Scan for the cell matching the given text and deliver its [X, Y] coordinate at center. 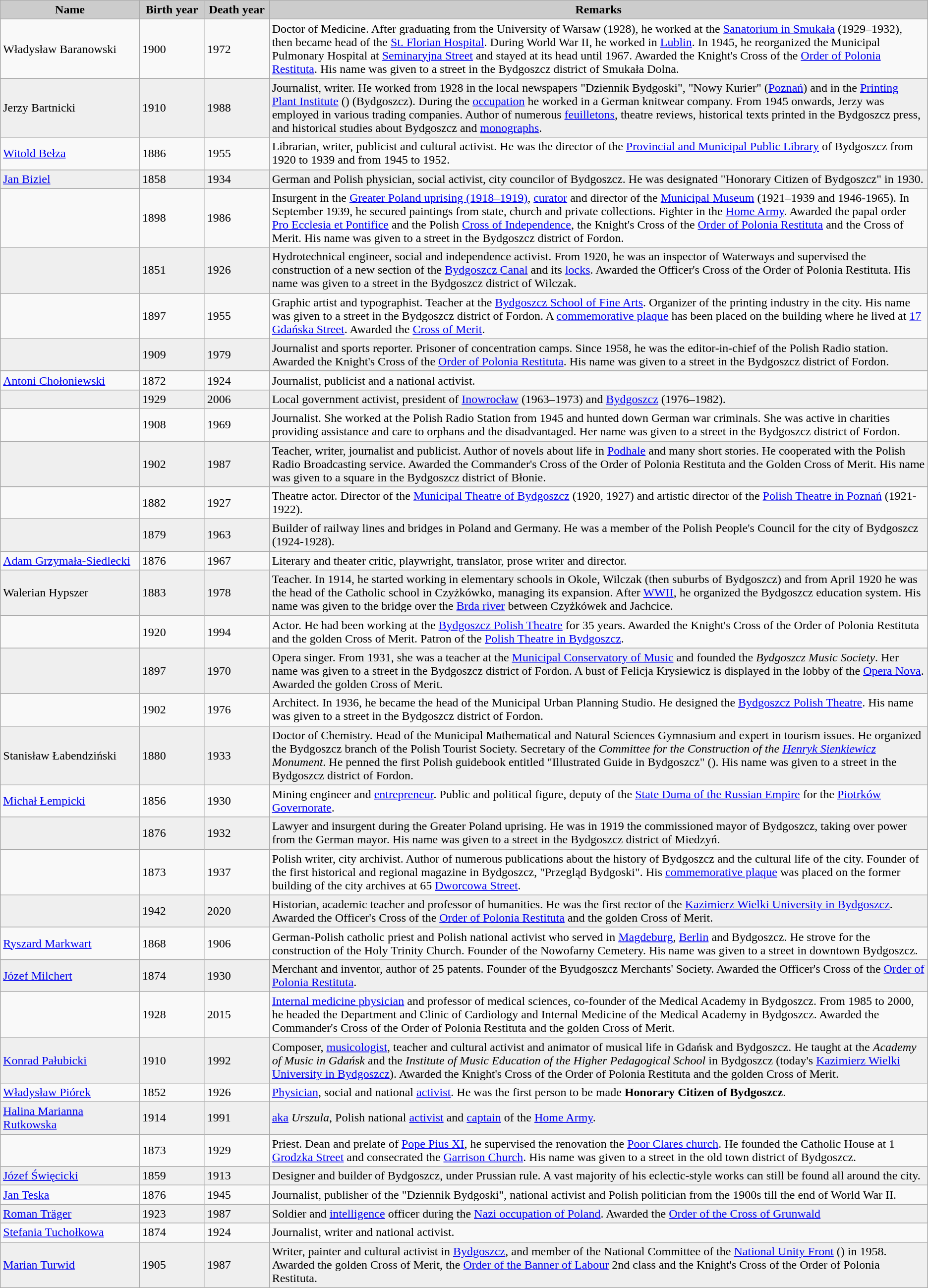
German and Polish physician, social activist, city councilor of Bydgoszcz. He was designated "Honorary Citizen of Bydgoszcz" in 1930. [598, 179]
Literary and theater critic, playwright, translator, prose writer and director. [598, 561]
Journalist, publisher of the "Dziennik Bydgoski", national activist and Polish politician from the 1900s till the end of World War II. [598, 1195]
Władysław Piórek [70, 1093]
1909 [172, 355]
Journalist, publicist and a national activist. [598, 380]
1879 [172, 535]
1934 [237, 179]
Soldier and intelligence officer during the Nazi occupation of Poland. Awarded the Order of the Cross of Grunwald [598, 1214]
1937 [237, 872]
1858 [172, 179]
1970 [237, 671]
1927 [237, 503]
1906 [237, 943]
1986 [237, 218]
Adam Grzymała-Siedlecki [70, 561]
1852 [172, 1093]
1859 [172, 1176]
1883 [172, 593]
Name [70, 10]
Mining engineer and entrepreneur. Public and political figure, deputy of the State Duma of the Russian Empire for the Piotrków Governorate. [598, 801]
Theatre actor. Director of the Municipal Theatre of Bydgoszcz (1920, 1927) and artistic director of the Polish Theatre in Poznań (1921-1922). [598, 503]
Antoni Chołoniewski [70, 380]
Builder of railway lines and bridges in Poland and Germany. He was a member of the Polish People's Council for the city of Bydgoszcz (1924-1928). [598, 535]
Death year [237, 10]
Michał Łempicki [70, 801]
1991 [237, 1118]
1963 [237, 535]
1851 [172, 270]
Józef Milchert [70, 976]
Roman Träger [70, 1214]
2015 [237, 1014]
1923 [172, 1214]
1886 [172, 154]
Physician, social and national activist. He was the first person to be made Honorary Citizen of Bydgoszcz. [598, 1093]
1994 [237, 632]
1932 [237, 833]
2020 [237, 911]
1992 [237, 1060]
1945 [237, 1195]
1856 [172, 801]
Władysław Baranowski [70, 49]
1988 [237, 108]
1969 [237, 424]
1882 [172, 503]
Local government activist, president of Inowrocław (1963–1973) and Bydgoszcz (1976–1982). [598, 399]
1914 [172, 1118]
Halina Marianna Rutkowska [70, 1118]
Stefania Tuchołkowa [70, 1232]
2006 [237, 399]
Witold Bełza [70, 154]
1972 [237, 49]
1920 [172, 632]
aka Urszula, Polish national activist and captain of the Home Army. [598, 1118]
1900 [172, 49]
Birth year [172, 10]
1908 [172, 424]
Jerzy Bartnicki [70, 108]
Jan Teska [70, 1195]
1913 [237, 1176]
1898 [172, 218]
1868 [172, 943]
Remarks [598, 10]
Walerian Hypszer [70, 593]
1942 [172, 911]
1976 [237, 710]
1905 [172, 1265]
Józef Święcicki [70, 1176]
Designer and builder of Bydgoszcz, under Prussian rule. A vast majority of his eclectic-style works can still be found all around the city. [598, 1176]
1933 [237, 756]
1967 [237, 561]
Journalist, writer and national activist. [598, 1232]
Konrad Pałubicki [70, 1060]
1928 [172, 1014]
Jan Biziel [70, 179]
Ryszard Markwart [70, 943]
1978 [237, 593]
Marian Turwid [70, 1265]
1880 [172, 756]
1979 [237, 355]
1872 [172, 380]
Stanisław Łabendziński [70, 756]
